Detect which cell encompasses the target text, then output its (x, y) center coordinate. 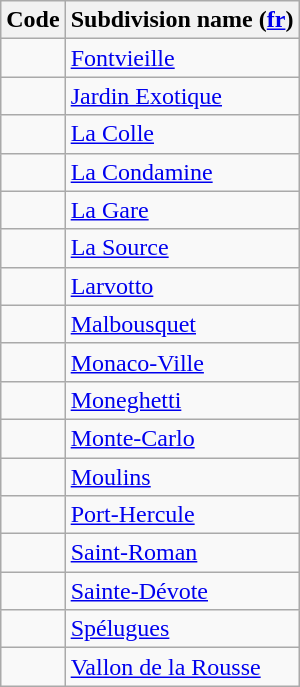
Saint-Roman (182, 553)
Port-Hercule (182, 515)
La Source (182, 248)
Sainte-Dévote (182, 591)
La Gare (182, 210)
La Colle (182, 134)
Subdivision name (fr) (182, 20)
Larvotto (182, 286)
Spélugues (182, 629)
Malbousquet (182, 324)
Moulins (182, 477)
Monte-Carlo (182, 438)
La Condamine (182, 172)
Monaco-Ville (182, 362)
Vallon de la Rousse (182, 667)
Moneghetti (182, 400)
Jardin Exotique (182, 96)
Code (33, 20)
Fontvieille (182, 58)
